Return [x, y] of the center of cell containing provided text 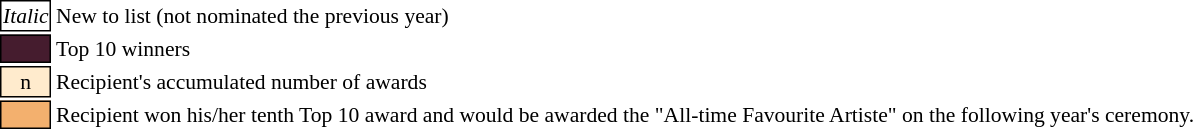
n [26, 82]
Italic [26, 16]
